Search for the cell housing the specified text and yield its (X, Y) center coordinate. 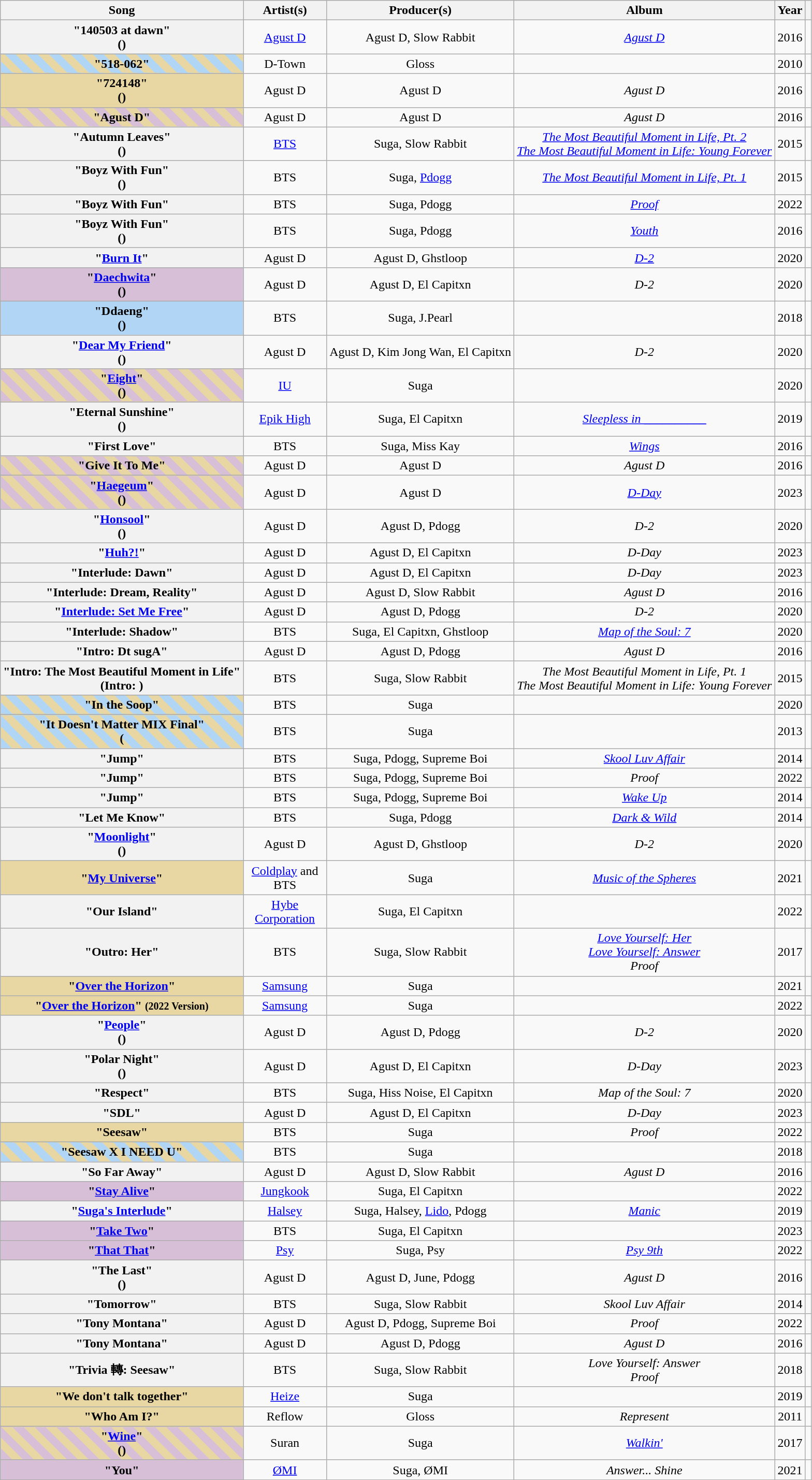
Answer... Shine (644, 1470)
"724148" () (122, 90)
"First Love" (122, 446)
"Autumn Leaves"() (122, 144)
"Honsool"() (122, 526)
"Suga's Interlude" (122, 1211)
Youth (644, 231)
Agust D, June, Pdogg (421, 1277)
"Ddaeng" () (122, 318)
"So Far Away" (122, 1171)
"Interlude: Shadow" (122, 631)
Wings (644, 446)
Agust D, Kim Jong Wan, El Capitxn (421, 351)
"Seesaw" (122, 1132)
"Interlude: Dawn" (122, 572)
"Interlude: Dream, Reality" (122, 592)
"Burn It" (122, 257)
Wake Up (644, 798)
Dark & Wild (644, 817)
"In the Soop" (122, 705)
"Intro: The Most Beautiful Moment in Life"(Intro: ) (122, 678)
"Outro: Her" (122, 952)
2010 (790, 64)
"Wine" () (122, 1443)
Jungkook (285, 1191)
Producer(s) (421, 10)
IU (285, 385)
Suran (285, 1443)
"Our Island" (122, 912)
Suga, Halsey, Lido, Pdogg (421, 1211)
2011 (790, 1416)
Halsey (285, 1211)
"Take Two" (122, 1231)
Artist(s) (285, 10)
Love Yourself: AnswerProof (644, 1370)
Music of the Spheres (644, 878)
Song (122, 10)
"Eternal Sunshine"() (122, 420)
"Tomorrow" (122, 1304)
"Interlude: Set Me Free" (122, 612)
The Most Beautiful Moment in Life, Pt. 1The Most Beautiful Moment in Life: Young Forever (644, 678)
Year (790, 10)
"We don't talk together" (122, 1397)
Heize (285, 1397)
Suga, Miss Kay (421, 446)
Agust D, Pdogg, Supreme Boi (421, 1324)
"Respect" (122, 1093)
"Over the Horizon" (122, 986)
Suga, El Capitxn, Ghstloop (421, 631)
"Haegeum" () (122, 492)
2013 (790, 731)
"You" (122, 1470)
"That That" (122, 1251)
Psy (285, 1251)
"Who Am I?" (122, 1416)
"Intro: Dt sugA" (122, 651)
"The Last"() (122, 1277)
D-Town (285, 64)
"Trivia 轉: Seesaw" (122, 1370)
"People"() (122, 1032)
"SDL" (122, 1112)
ØMI (285, 1470)
"Daechwita" () (122, 284)
"Eight" () (122, 385)
Psy 9th (644, 1251)
Love Yourself: HerLove Yourself: AnswerProof (644, 952)
Coldplay and BTS (285, 878)
"Huh?!" (122, 553)
Represent (644, 1416)
Epik High (285, 420)
"Give It To Me" (122, 466)
"My Universe" (122, 878)
Walkin' (644, 1443)
Hybe Corporation (285, 912)
The Most Beautiful Moment in Life, Pt. 2The Most Beautiful Moment in Life: Young Forever (644, 144)
Manic (644, 1211)
"Dear My Friend" () (122, 351)
"518-062" (122, 64)
"Over the Horizon" (2022 Version) (122, 1005)
"140503 at dawn" () (122, 37)
"Agust D" (122, 117)
Suga, Hiss Noise, El Capitxn (421, 1093)
"It Doesn't Matter MIX Final" ( (122, 731)
"Seesaw X I NEED U" (122, 1152)
The Most Beautiful Moment in Life, Pt. 1 (644, 177)
Reflow (285, 1416)
Album (644, 10)
"Let Me Know" (122, 817)
Suga, Psy (421, 1251)
Suga, J.Pearl (421, 318)
"Stay Alive" (122, 1191)
"Moonlight" () (122, 844)
"Boyz With Fun" (122, 204)
Sleepless in __________ (644, 420)
Suga, ØMI (421, 1470)
"Polar Night"() (122, 1066)
